Determine the (X, Y) coordinate at the center of the cell enclosing the given text.  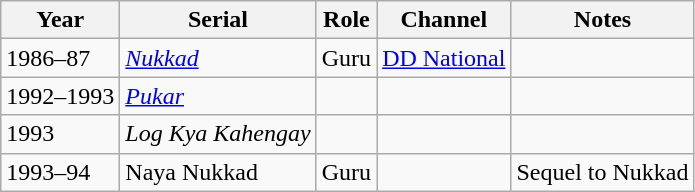
Year (60, 20)
Sequel to Nukkad (602, 172)
Channel (444, 20)
Notes (602, 20)
1993 (60, 134)
Role (346, 20)
1986–87 (60, 58)
Log Kya Kahengay (218, 134)
DD National (444, 58)
1992–1993 (60, 96)
Nukkad (218, 58)
Naya Nukkad (218, 172)
Serial (218, 20)
1993–94 (60, 172)
Pukar (218, 96)
